Scan for the cell matching the given text and deliver its [x, y] coordinate at center. 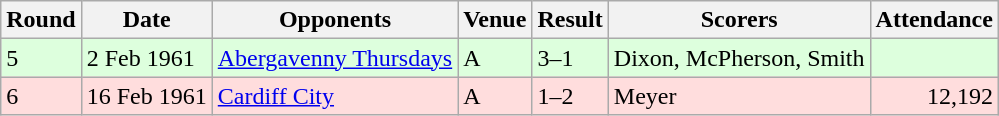
6 [41, 96]
Cardiff City [334, 96]
Venue [495, 20]
Attendance [934, 20]
Result [570, 20]
Abergavenny Thursdays [334, 58]
16 Feb 1961 [146, 96]
Date [146, 20]
5 [41, 58]
3–1 [570, 58]
Round [41, 20]
1–2 [570, 96]
Scorers [739, 20]
Meyer [739, 96]
12,192 [934, 96]
Dixon, McPherson, Smith [739, 58]
2 Feb 1961 [146, 58]
Opponents [334, 20]
